Identify which cell holds the provided text, then report its [x, y] central coordinate. 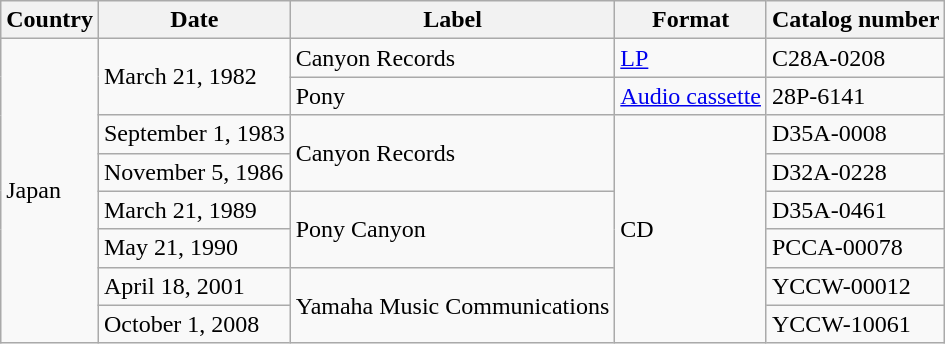
Format [691, 20]
Yamaha Music Communications [452, 305]
March 21, 1989 [194, 210]
May 21, 1990 [194, 248]
Country [50, 20]
Japan [50, 191]
C28A-0208 [855, 58]
28P-6141 [855, 96]
CD [691, 229]
Pony [452, 96]
Catalog number [855, 20]
Date [194, 20]
November 5, 1986 [194, 172]
D35A-0008 [855, 134]
Pony Canyon [452, 229]
March 21, 1982 [194, 77]
D32A-0228 [855, 172]
YCCW-10061 [855, 324]
LP [691, 58]
October 1, 2008 [194, 324]
PCCA-00078 [855, 248]
September 1, 1983 [194, 134]
Audio cassette [691, 96]
April 18, 2001 [194, 286]
Label [452, 20]
D35A-0461 [855, 210]
YCCW-00012 [855, 286]
